Find where the given text appears and provide that cell's center as (x, y) coordinate. 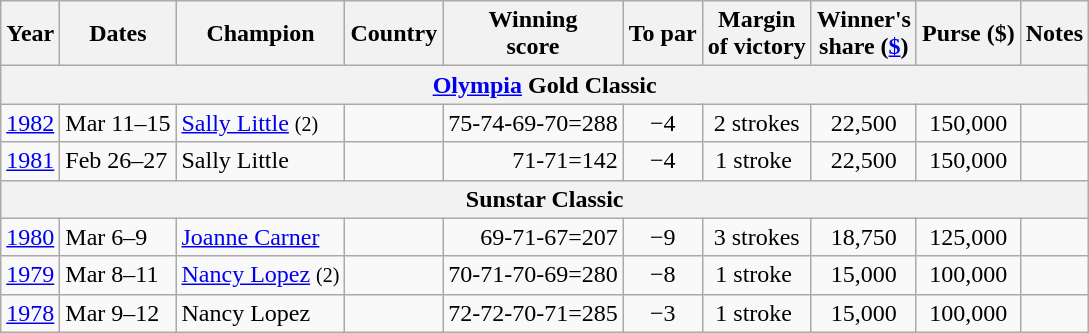
Notes (1054, 34)
Mar 9–12 (118, 313)
Mar 11–15 (118, 123)
72-72-70-71=285 (534, 313)
Dates (118, 34)
Winner'sshare ($) (864, 34)
Mar 8–11 (118, 275)
3 strokes (756, 237)
Nancy Lopez (260, 313)
70-71-70-69=280 (534, 275)
18,750 (864, 237)
Year (30, 34)
Joanne Carner (260, 237)
Sally Little (2) (260, 123)
Mar 6–9 (118, 237)
Nancy Lopez (2) (260, 275)
1981 (30, 161)
125,000 (968, 237)
Marginof victory (756, 34)
2 strokes (756, 123)
Sally Little (260, 161)
−9 (662, 237)
Winningscore (534, 34)
1978 (30, 313)
69-71-67=207 (534, 237)
Feb 26–27 (118, 161)
75-74-69-70=288 (534, 123)
1982 (30, 123)
−8 (662, 275)
−3 (662, 313)
Country (394, 34)
Olympia Gold Classic (545, 85)
1979 (30, 275)
Purse ($) (968, 34)
Sunstar Classic (545, 199)
To par (662, 34)
71-71=142 (534, 161)
Champion (260, 34)
1980 (30, 237)
